Detect which cell encompasses the target text, then output its (X, Y) center coordinate. 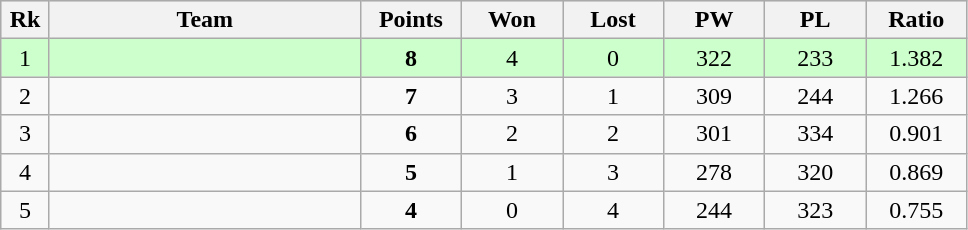
PL (816, 20)
323 (816, 210)
PW (714, 20)
0.901 (916, 134)
1.266 (916, 96)
301 (714, 134)
278 (714, 172)
1.382 (916, 58)
0.869 (916, 172)
6 (410, 134)
7 (410, 96)
309 (714, 96)
Ratio (916, 20)
Team (204, 20)
Points (410, 20)
0.755 (916, 210)
Rk (26, 20)
Won (512, 20)
322 (714, 58)
8 (410, 58)
334 (816, 134)
233 (816, 58)
320 (816, 172)
Lost (612, 20)
